Pinpoint the cell where the given text exists, returning its [X, Y] midpoint coordinate. 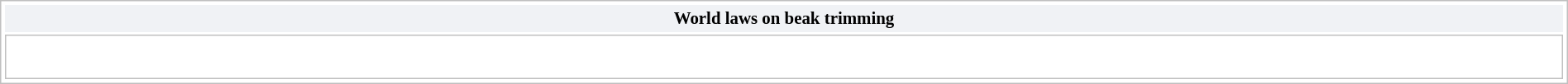
World laws on beak trimming [784, 18]
